Locate the cell with the specified text and output its [X, Y] center coordinate. 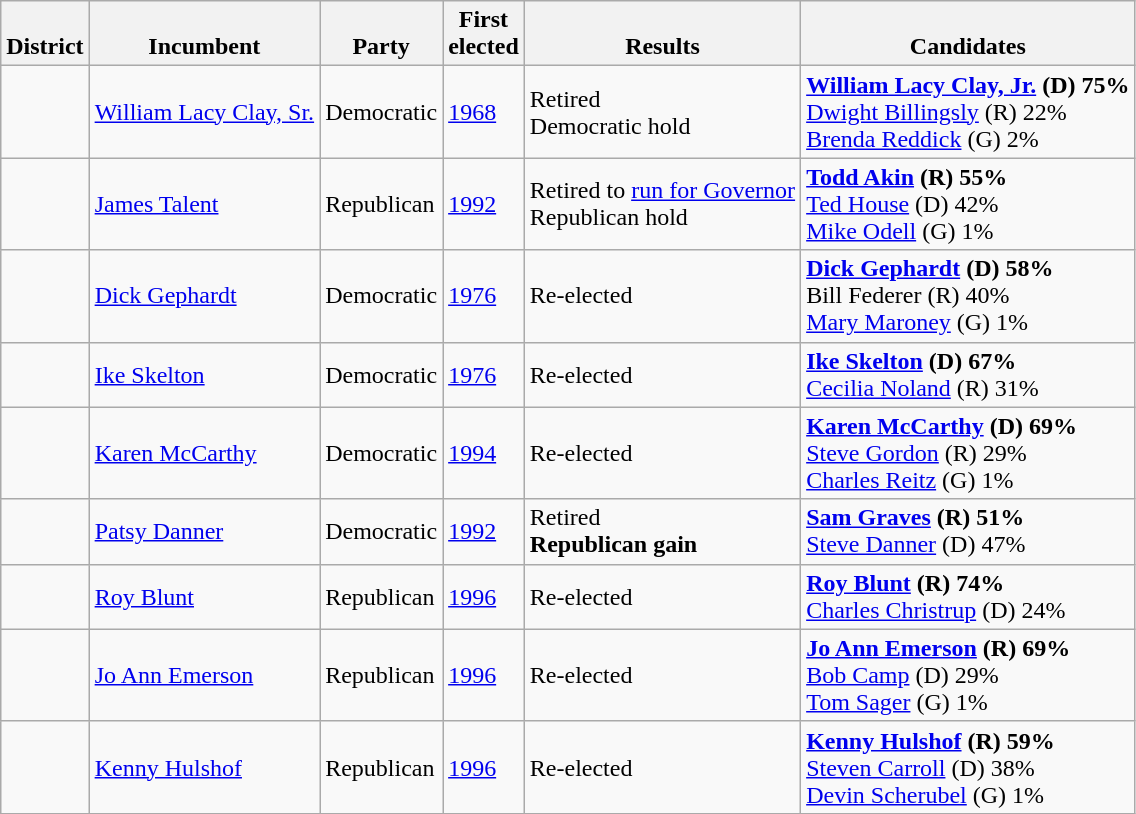
Dick Gephardt [204, 296]
Jo Ann Emerson (R) 69%Bob Camp (D) 29% Tom Sager (G) 1% [968, 675]
Sam Graves (R) 51%Steve Danner (D) 47% [968, 532]
Karen McCarthy (D) 69%Steve Gordon (R) 29% Charles Reitz (G) 1% [968, 453]
Party [382, 34]
1994 [484, 453]
Kenny Hulshof (R) 59%Steven Carroll (D) 38% Devin Scherubel (G) 1% [968, 767]
Candidates [968, 34]
Kenny Hulshof [204, 767]
Roy Blunt [204, 596]
District [45, 34]
RetiredDemocratic hold [662, 112]
Ike Skelton [204, 374]
William Lacy Clay, Jr. (D) 75% Dwight Billingsly (R) 22% Brenda Reddick (G) 2% [968, 112]
Dick Gephardt (D) 58%Bill Federer (R) 40% Mary Maroney (G) 1% [968, 296]
William Lacy Clay, Sr. [204, 112]
Roy Blunt (R) 74%Charles Christrup (D) 24% [968, 596]
Patsy Danner [204, 532]
James Talent [204, 204]
Incumbent [204, 34]
Results [662, 34]
Todd Akin (R) 55%Ted House (D) 42% Mike Odell (G) 1% [968, 204]
Ike Skelton (D) 67%Cecilia Noland (R) 31% [968, 374]
RetiredRepublican gain [662, 532]
Firstelected [484, 34]
Retired to run for GovernorRepublican hold [662, 204]
1968 [484, 112]
Karen McCarthy [204, 453]
Jo Ann Emerson [204, 675]
